Find where the given text appears and provide that cell's center as (X, Y) coordinate. 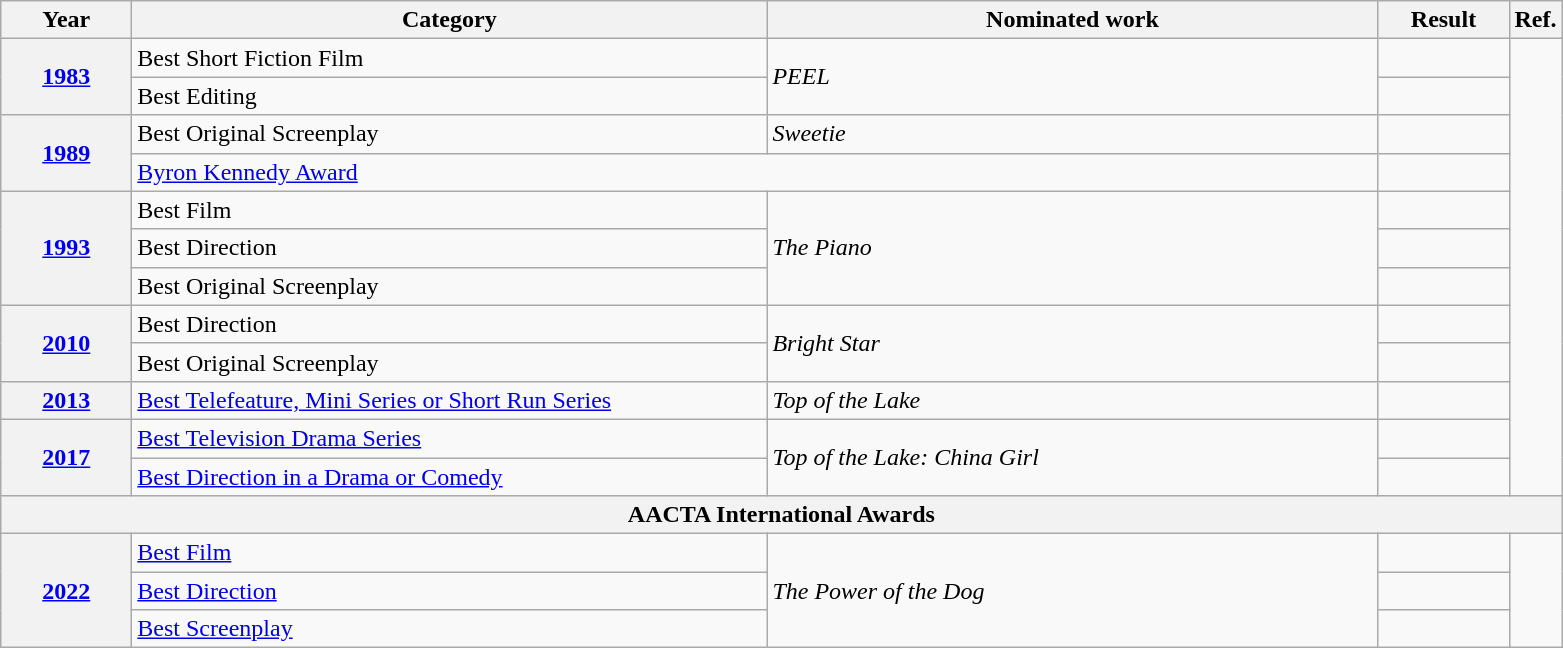
2010 (66, 343)
PEEL (1072, 77)
Category (450, 20)
1989 (66, 153)
Best Screenplay (450, 629)
The Power of the Dog (1072, 591)
Sweetie (1072, 134)
Best Telefeature, Mini Series or Short Run Series (450, 400)
The Piano (1072, 248)
Best Direction in a Drama or Comedy (450, 477)
2017 (66, 457)
AACTA International Awards (782, 515)
Best Television Drama Series (450, 438)
Top of the Lake (1072, 400)
Year (66, 20)
Nominated work (1072, 20)
2022 (66, 591)
Bright Star (1072, 343)
2013 (66, 400)
Ref. (1536, 20)
1983 (66, 77)
Result (1444, 20)
Byron Kennedy Award (755, 172)
1993 (66, 248)
Best Editing (450, 96)
Best Short Fiction Film (450, 58)
Top of the Lake: China Girl (1072, 457)
